Determine the (X, Y) coordinate at the center of the cell enclosing the given text.  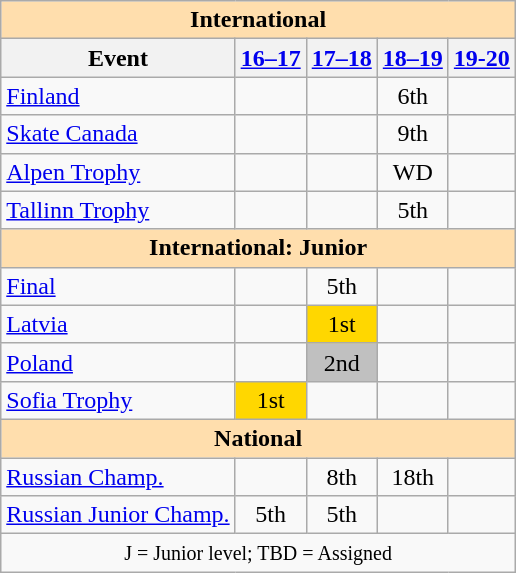
International: Junior (258, 248)
Latvia (118, 324)
J = Junior level; TBD = Assigned (258, 553)
8th (342, 477)
2nd (342, 362)
Russian Junior Champ. (118, 515)
International (258, 20)
16–17 (270, 58)
Skate Canada (118, 134)
18th (412, 477)
9th (412, 134)
Tallinn Trophy (118, 210)
17–18 (342, 58)
6th (412, 96)
18–19 (412, 58)
National (258, 438)
19-20 (482, 58)
Sofia Trophy (118, 400)
Event (118, 58)
Alpen Trophy (118, 172)
WD (412, 172)
Final (118, 286)
Poland (118, 362)
Finland (118, 96)
Russian Champ. (118, 477)
